Provide the (X, Y) coordinate of the cell's center where the given text is located.  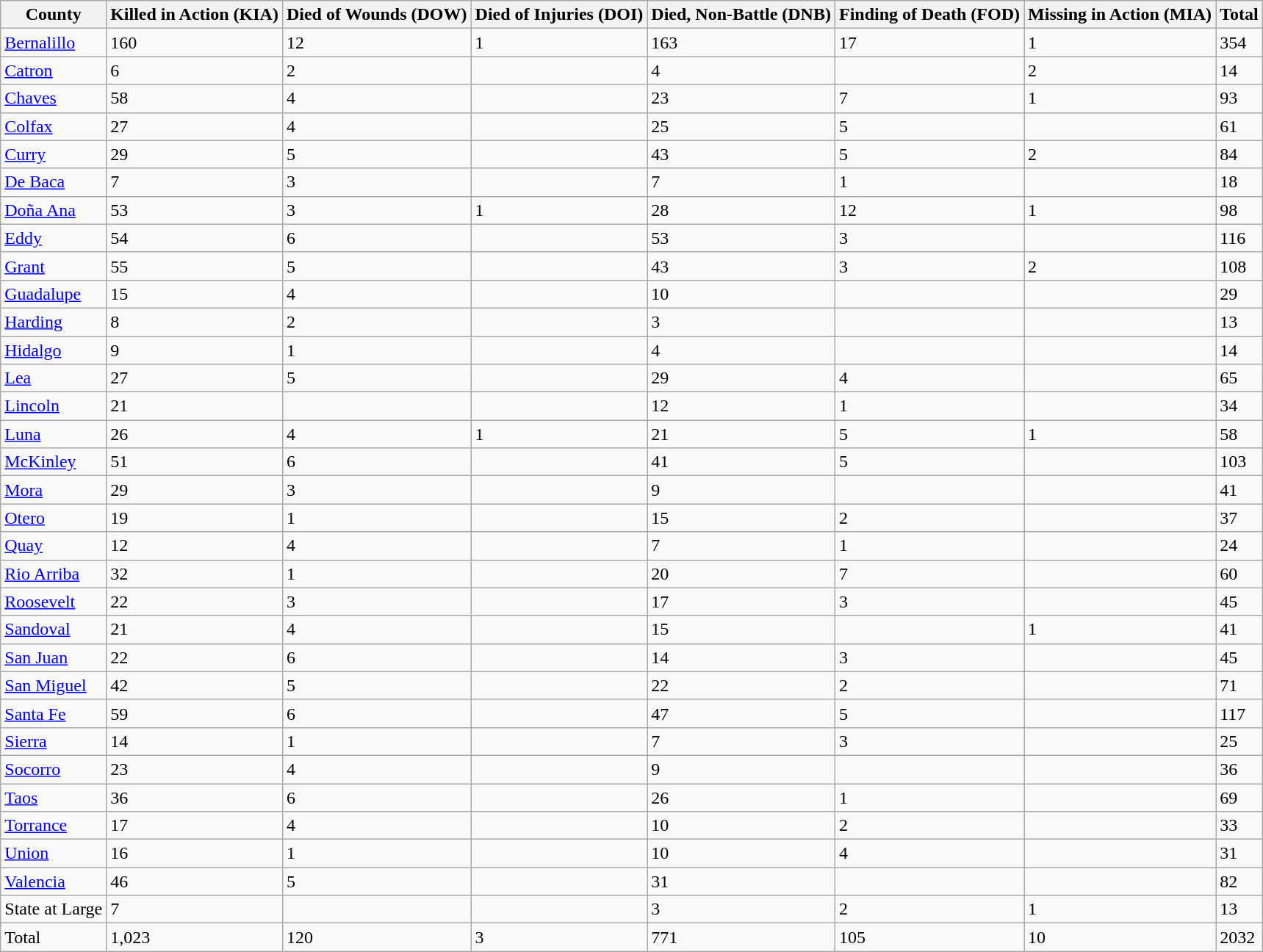
Sierra (54, 741)
59 (195, 713)
117 (1239, 713)
Eddy (54, 238)
163 (741, 43)
Catron (54, 71)
19 (195, 518)
61 (1239, 126)
116 (1239, 238)
108 (1239, 266)
Chaves (54, 98)
Luna (54, 434)
103 (1239, 462)
33 (1239, 826)
42 (195, 685)
771 (741, 937)
98 (1239, 210)
55 (195, 266)
32 (195, 574)
Union (54, 854)
46 (195, 881)
Lincoln (54, 406)
65 (1239, 378)
71 (1239, 685)
Quay (54, 546)
8 (195, 322)
47 (741, 713)
Finding of Death (FOD) (929, 15)
Colfax (54, 126)
County (54, 15)
93 (1239, 98)
Missing in Action (MIA) (1120, 15)
34 (1239, 406)
18 (1239, 182)
1,023 (195, 937)
Killed in Action (KIA) (195, 15)
16 (195, 854)
37 (1239, 518)
28 (741, 210)
Santa Fe (54, 713)
Otero (54, 518)
Bernalillo (54, 43)
Curry (54, 154)
De Baca (54, 182)
Hidalgo (54, 350)
Lea (54, 378)
Grant (54, 266)
51 (195, 462)
60 (1239, 574)
69 (1239, 797)
Died of Injuries (DOI) (559, 15)
54 (195, 238)
Guadalupe (54, 294)
San Miguel (54, 685)
105 (929, 937)
Died, Non-Battle (DNB) (741, 15)
20 (741, 574)
2032 (1239, 937)
Taos (54, 797)
State at Large (54, 909)
Valencia (54, 881)
160 (195, 43)
82 (1239, 881)
Sandoval (54, 630)
Mora (54, 490)
Harding (54, 322)
Rio Arriba (54, 574)
24 (1239, 546)
McKinley (54, 462)
84 (1239, 154)
354 (1239, 43)
Died of Wounds (DOW) (376, 15)
Torrance (54, 826)
120 (376, 937)
Doña Ana (54, 210)
San Juan (54, 657)
Socorro (54, 769)
Roosevelt (54, 602)
